Output the (X, Y) coordinate of the center of the cell containing the given text.  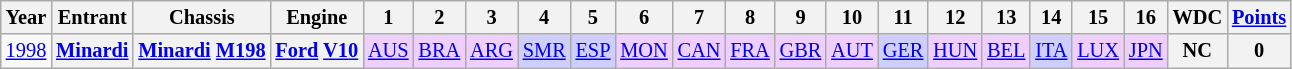
AUT (852, 51)
6 (644, 17)
4 (544, 17)
HUN (955, 51)
ITA (1051, 51)
AUS (388, 51)
BEL (1006, 51)
SMR (544, 51)
Ford V10 (316, 51)
Points (1259, 17)
BRA (440, 51)
14 (1051, 17)
Minardi (92, 51)
NC (1198, 51)
7 (700, 17)
GER (903, 51)
8 (750, 17)
3 (492, 17)
2 (440, 17)
JPN (1146, 51)
Year (26, 17)
1 (388, 17)
ESP (594, 51)
GBR (801, 51)
FRA (750, 51)
15 (1098, 17)
1998 (26, 51)
12 (955, 17)
9 (801, 17)
CAN (700, 51)
WDC (1198, 17)
Chassis (202, 17)
Engine (316, 17)
11 (903, 17)
13 (1006, 17)
10 (852, 17)
Minardi M198 (202, 51)
LUX (1098, 51)
0 (1259, 51)
16 (1146, 17)
MON (644, 51)
ARG (492, 51)
5 (594, 17)
Entrant (92, 17)
